From the cell containing the given text, extract its center point as (x, y) coordinate. 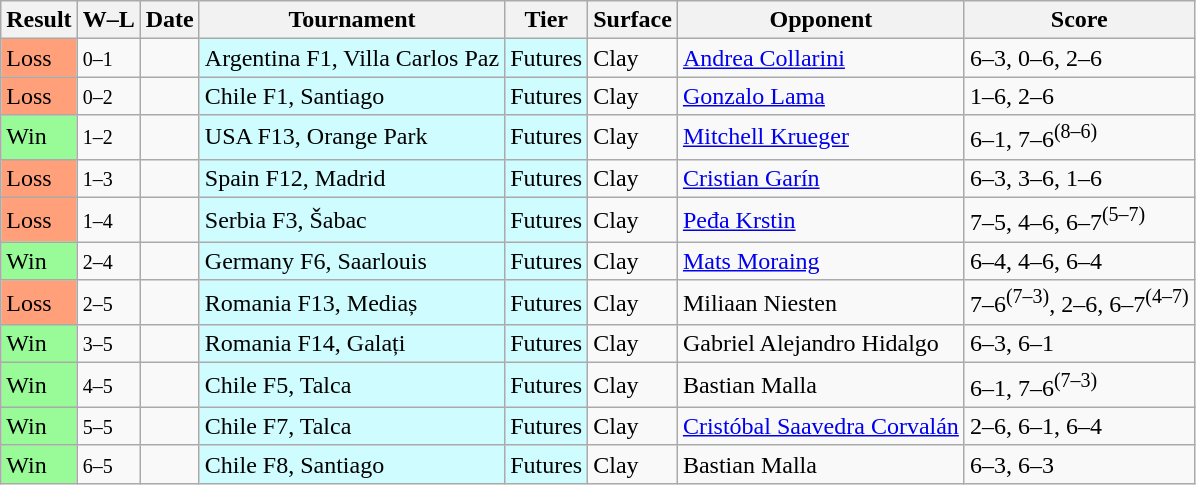
7–5, 4–6, 6–7(5–7) (1079, 220)
Tier (546, 20)
1–4 (108, 220)
Gonzalo Lama (820, 96)
Date (170, 20)
1–6, 2–6 (1079, 96)
6–1, 7–6(8–6) (1079, 138)
6–3, 6–3 (1079, 464)
Score (1079, 20)
Mitchell Krueger (820, 138)
Tournament (352, 20)
Surface (633, 20)
4–5 (108, 386)
Serbia F3, Šabac (352, 220)
Andrea Collarini (820, 58)
6–1, 7–6(7–3) (1079, 386)
2–4 (108, 261)
Peđa Krstin (820, 220)
Cristóbal Saavedra Corvalán (820, 426)
Argentina F1, Villa Carlos Paz (352, 58)
W–L (108, 20)
1–3 (108, 178)
Romania F13, Mediaș (352, 302)
3–5 (108, 344)
Romania F14, Galați (352, 344)
6–3, 0–6, 2–6 (1079, 58)
2–6, 6–1, 6–4 (1079, 426)
6–3, 6–1 (1079, 344)
Mats Moraing (820, 261)
Gabriel Alejandro Hidalgo (820, 344)
USA F13, Orange Park (352, 138)
Opponent (820, 20)
0–1 (108, 58)
1–2 (108, 138)
6–5 (108, 464)
Chile F8, Santiago (352, 464)
2–5 (108, 302)
Chile F7, Talca (352, 426)
0–2 (108, 96)
Spain F12, Madrid (352, 178)
7–6(7–3), 2–6, 6–7(4–7) (1079, 302)
6–3, 3–6, 1–6 (1079, 178)
5–5 (108, 426)
Cristian Garín (820, 178)
Miliaan Niesten (820, 302)
Result (39, 20)
6–4, 4–6, 6–4 (1079, 261)
Chile F1, Santiago (352, 96)
Chile F5, Talca (352, 386)
Germany F6, Saarlouis (352, 261)
